Capture the cell that displays the provided text and extract its (X, Y) central coordinate. 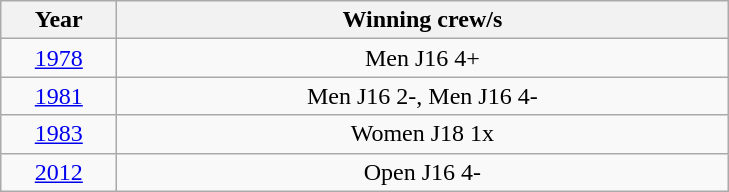
Women J18 1x (422, 134)
1978 (59, 58)
Open J16 4- (422, 172)
Year (59, 20)
Men J16 4+ (422, 58)
1981 (59, 96)
Winning crew/s (422, 20)
2012 (59, 172)
Men J16 2-, Men J16 4- (422, 96)
1983 (59, 134)
